Determine the (X, Y) coordinate at the center of the cell enclosing the given text.  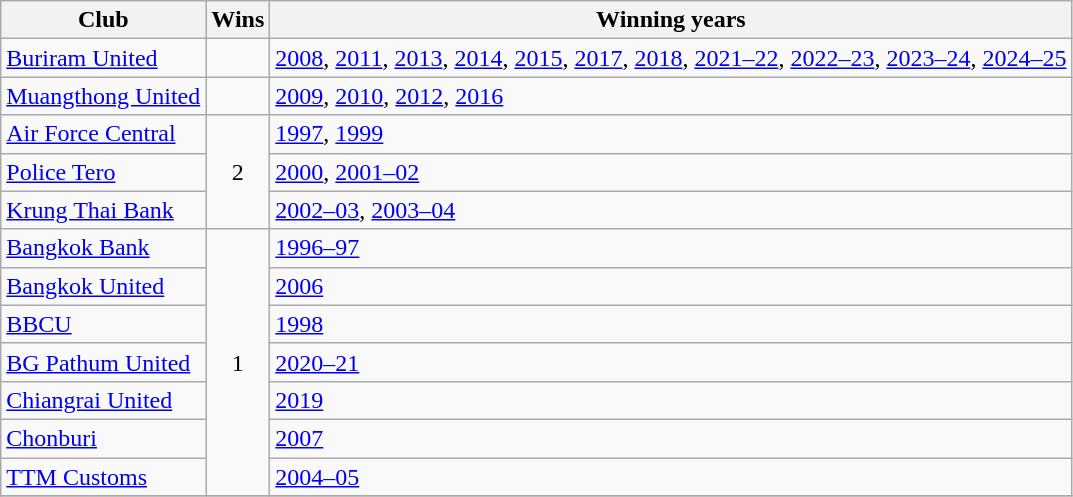
1 (238, 362)
2 (238, 172)
BG Pathum United (104, 362)
Buriram United (104, 58)
2007 (671, 438)
Winning years (671, 20)
BBCU (104, 324)
2009, 2010, 2012, 2016 (671, 96)
2019 (671, 400)
Bangkok United (104, 286)
Chiangrai United (104, 400)
Wins (238, 20)
2008, 2011, 2013, 2014, 2015, 2017, 2018, 2021–22, 2022–23, 2023–24, 2024–25 (671, 58)
2004–05 (671, 477)
TTM Customs (104, 477)
1997, 1999 (671, 134)
2006 (671, 286)
Police Tero (104, 172)
Air Force Central (104, 134)
1998 (671, 324)
2002–03, 2003–04 (671, 210)
Bangkok Bank (104, 248)
2000, 2001–02 (671, 172)
Chonburi (104, 438)
Muangthong United (104, 96)
Club (104, 20)
Krung Thai Bank (104, 210)
2020–21 (671, 362)
1996–97 (671, 248)
